From the cell containing the given text, extract its center point as [x, y] coordinate. 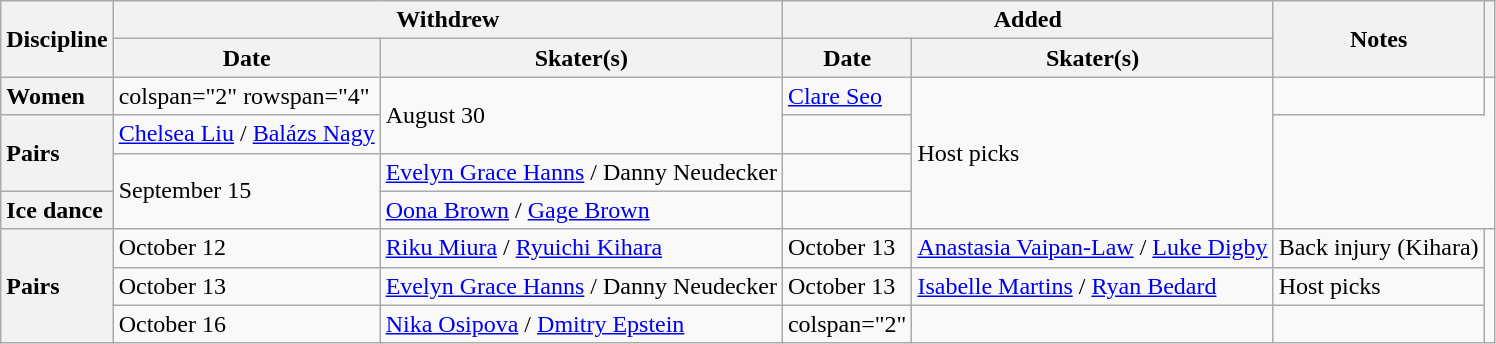
October 12 [246, 248]
Oona Brown / Gage Brown [581, 210]
colspan="2" rowspan="4" [246, 96]
Back injury (Kihara) [1378, 248]
October 16 [246, 324]
Chelsea Liu / Balázs Nagy [246, 134]
Ice dance [57, 210]
Riku Miura / Ryuichi Kihara [581, 248]
Isabelle Martins / Ryan Bedard [1092, 286]
Added [1028, 20]
August 30 [581, 115]
Nika Osipova / Dmitry Epstein [581, 324]
Clare Seo [847, 96]
Withdrew [448, 20]
September 15 [246, 191]
Women [57, 96]
Anastasia Vaipan-Law / Luke Digby [1092, 248]
Discipline [57, 39]
Notes [1378, 39]
colspan="2" [847, 324]
